Detect which cell encompasses the target text, then output its [X, Y] center coordinate. 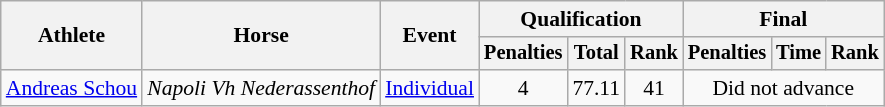
Time [798, 54]
Napoli Vh Nederassenthof [261, 88]
Did not advance [784, 88]
Qualification [581, 19]
Horse [261, 36]
Total [596, 54]
Individual [430, 88]
41 [654, 88]
77.11 [596, 88]
Event [430, 36]
Andreas Schou [72, 88]
4 [523, 88]
Athlete [72, 36]
Final [784, 19]
